Pinpoint the cell where the given text exists, returning its [X, Y] midpoint coordinate. 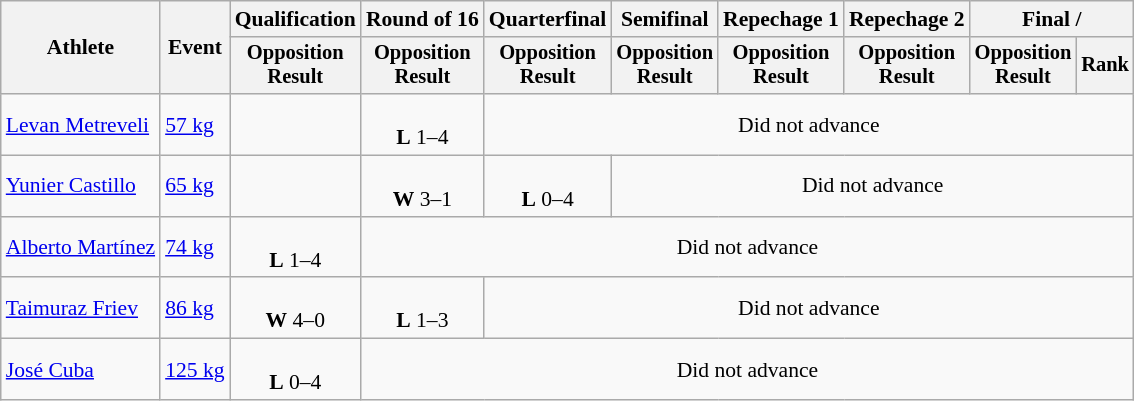
Yunier Castillo [80, 186]
86 kg [194, 308]
Rank [1105, 66]
125 kg [194, 370]
Levan Metreveli [80, 124]
65 kg [194, 186]
Semifinal [664, 19]
Event [194, 48]
Athlete [80, 48]
Round of 16 [422, 19]
Qualification [296, 19]
Taimuraz Friev [80, 308]
Final / [1052, 19]
Repechage 2 [907, 19]
74 kg [194, 248]
Quarterfinal [548, 19]
Alberto Martínez [80, 248]
W 3–1 [422, 186]
José Cuba [80, 370]
Repechage 1 [781, 19]
57 kg [194, 124]
W 4–0 [296, 308]
L 1–3 [422, 308]
